Detect which cell encompasses the target text, then output its [x, y] center coordinate. 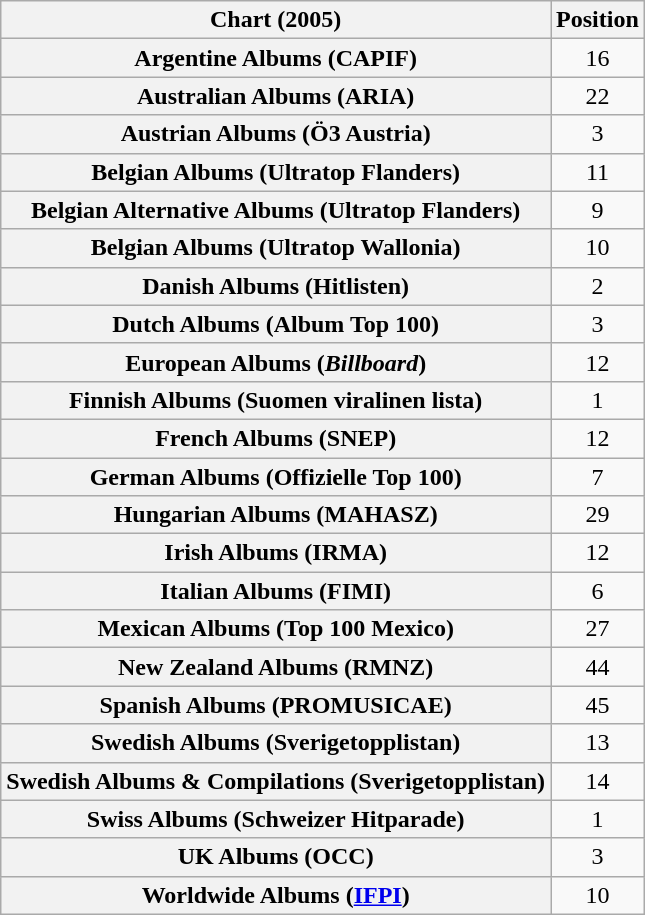
Swedish Albums & Compilations (Sverigetopplistan) [276, 781]
7 [598, 477]
45 [598, 705]
Position [598, 20]
Belgian Albums (Ultratop Flanders) [276, 172]
German Albums (Offizielle Top 100) [276, 477]
UK Albums (OCC) [276, 857]
Australian Albums (ARIA) [276, 96]
11 [598, 172]
Italian Albums (FIMI) [276, 591]
13 [598, 743]
European Albums (Billboard) [276, 362]
16 [598, 58]
Hungarian Albums (MAHASZ) [276, 515]
6 [598, 591]
Swiss Albums (Schweizer Hitparade) [276, 819]
Worldwide Albums (IFPI) [276, 895]
Danish Albums (Hitlisten) [276, 286]
Dutch Albums (Album Top 100) [276, 324]
New Zealand Albums (RMNZ) [276, 667]
14 [598, 781]
Finnish Albums (Suomen viralinen lista) [276, 400]
Argentine Albums (CAPIF) [276, 58]
9 [598, 210]
44 [598, 667]
Belgian Alternative Albums (Ultratop Flanders) [276, 210]
Chart (2005) [276, 20]
29 [598, 515]
Irish Albums (IRMA) [276, 553]
Austrian Albums (Ö3 Austria) [276, 134]
Swedish Albums (Sverigetopplistan) [276, 743]
27 [598, 629]
Mexican Albums (Top 100 Mexico) [276, 629]
2 [598, 286]
Belgian Albums (Ultratop Wallonia) [276, 248]
French Albums (SNEP) [276, 438]
Spanish Albums (PROMUSICAE) [276, 705]
22 [598, 96]
